Detect which cell encompasses the target text, then output its [X, Y] center coordinate. 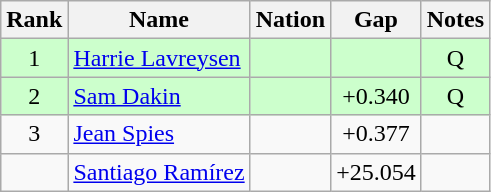
Nation [290, 20]
Notes [455, 20]
Jean Spies [159, 134]
2 [34, 96]
Rank [34, 20]
Sam Dakin [159, 96]
+0.340 [376, 96]
Harrie Lavreysen [159, 58]
3 [34, 134]
+25.054 [376, 172]
Santiago Ramírez [159, 172]
+0.377 [376, 134]
1 [34, 58]
Gap [376, 20]
Name [159, 20]
